Capture the cell that displays the provided text and extract its (x, y) central coordinate. 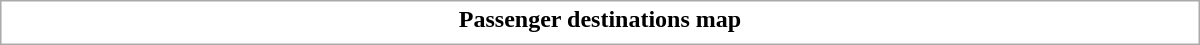
Passenger destinations map (600, 19)
